Pinpoint the cell where the given text exists, returning its (X, Y) midpoint coordinate. 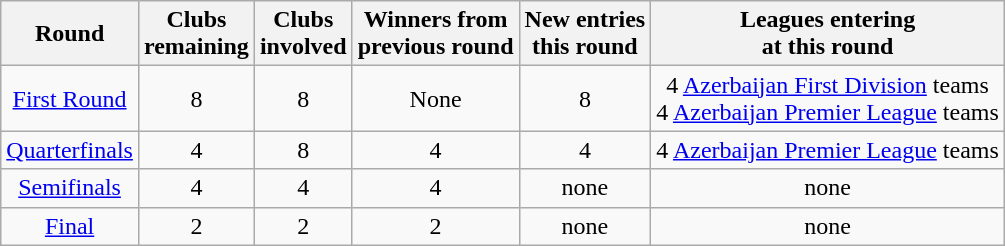
4 Azerbaijan Premier League teams (828, 150)
Round (70, 34)
Semifinals (70, 188)
Final (70, 226)
Quarterfinals (70, 150)
4 Azerbaijan First Division teams 4 Azerbaijan Premier League teams (828, 98)
Winners fromprevious round (436, 34)
Leagues enteringat this round (828, 34)
First Round (70, 98)
Clubsinvolved (303, 34)
New entriesthis round (585, 34)
None (436, 98)
Clubsremaining (196, 34)
